Return the (x, y) coordinate for the center point of the cell that contains the specified text.  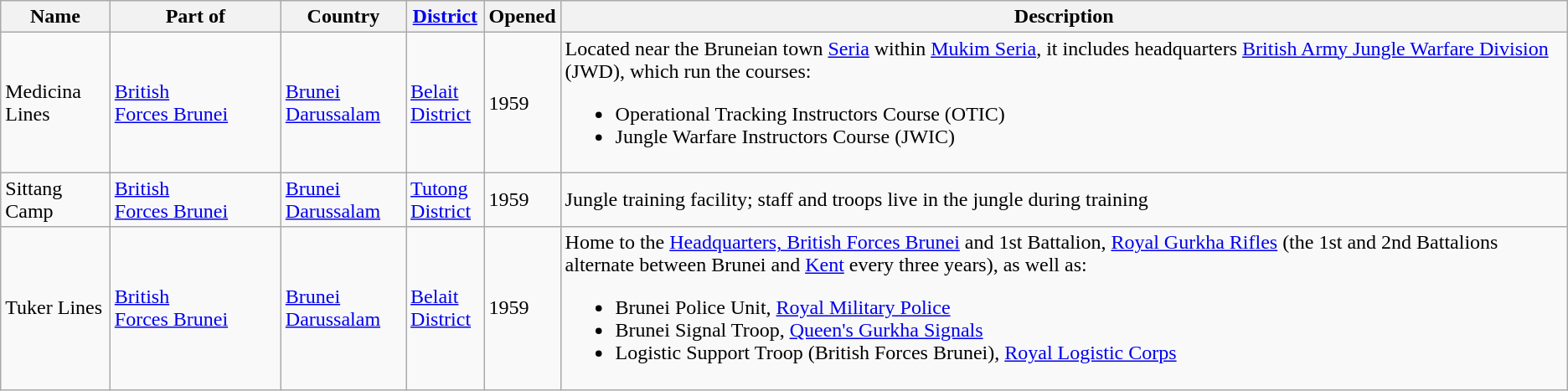
Sittang Camp (55, 199)
Opened (523, 17)
Tutong District (446, 199)
Description (1064, 17)
Name (55, 17)
Part of (195, 17)
Jungle training facility; staff and troops live in the jungle during training (1064, 199)
Tuker Lines (55, 308)
Country (343, 17)
Medicina Lines (55, 102)
District (446, 17)
